Scan for the cell matching the given text and deliver its (X, Y) coordinate at center. 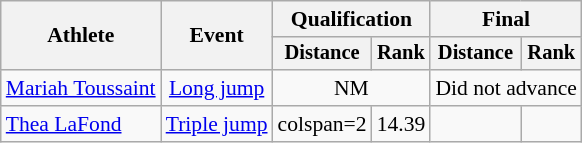
Athlete (81, 36)
Thea LaFond (81, 124)
Qualification (352, 19)
NM (352, 88)
Event (217, 36)
colspan=2 (322, 124)
Final (506, 19)
14.39 (402, 124)
Triple jump (217, 124)
Did not advance (506, 88)
Long jump (217, 88)
Mariah Toussaint (81, 88)
